Return the [X, Y] coordinate for the center point of the cell that contains the specified text.  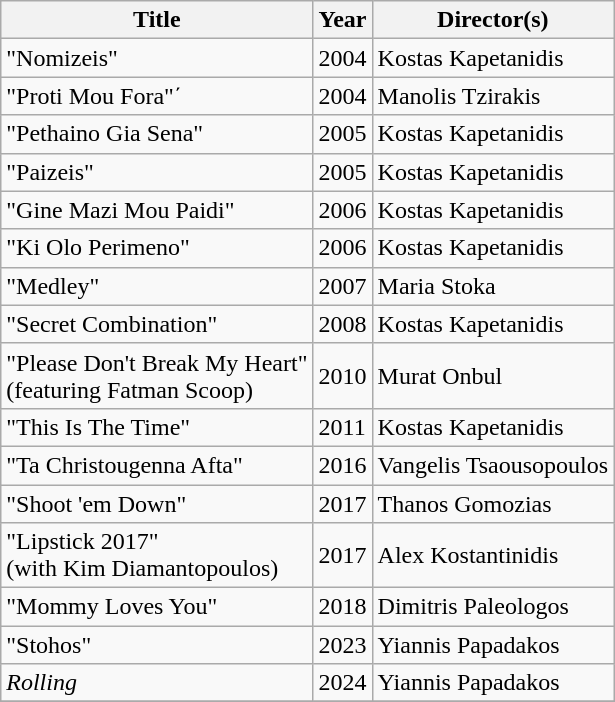
"This Is The Time" [157, 427]
Title [157, 20]
Director(s) [493, 20]
"Paizeis" [157, 172]
Rolling [157, 683]
Manolis Tzirakis [493, 96]
"Nomizeis" [157, 58]
"Lipstick 2017" (with Kim Diamantopoulos) [157, 556]
"Stohos" [157, 645]
"Proti Mou Fora"΄ [157, 96]
2016 [342, 465]
"Ki Olo Perimeno" [157, 248]
Murat Onbul [493, 376]
2023 [342, 645]
"Mommy Loves You" [157, 607]
"Ta Christougenna Afta" [157, 465]
Alex Kostantinidis [493, 556]
"Please Don't Break My Heart" (featuring Fatman Scoop) [157, 376]
Maria Stoka [493, 286]
2024 [342, 683]
"Pethaino Gia Sena" [157, 134]
"Medley" [157, 286]
"Shoot 'em Down" [157, 503]
2008 [342, 324]
2018 [342, 607]
"Secret Combination" [157, 324]
Thanos Gomozias [493, 503]
2010 [342, 376]
Dimitris Paleologos [493, 607]
2007 [342, 286]
Year [342, 20]
2011 [342, 427]
"Gine Mazi Mou Paidi" [157, 210]
Vangelis Tsaousopoulos [493, 465]
